Identify which cell holds the provided text, then report its (x, y) central coordinate. 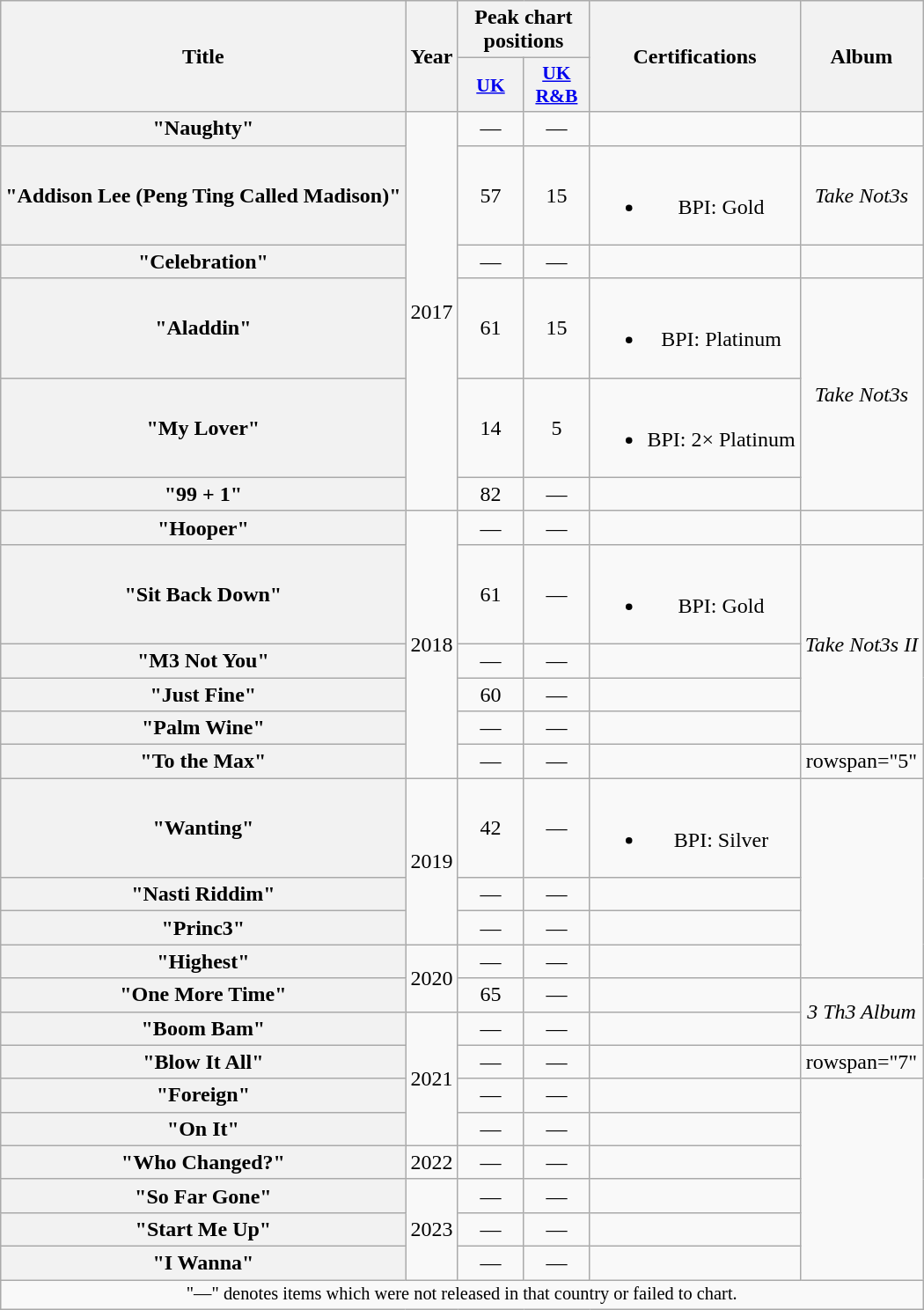
"Foreign" (203, 1095)
2019 (431, 861)
"Addison Lee (Peng Ting Called Madison)" (203, 195)
57 (491, 195)
2021 (431, 1078)
Peak chart positions (524, 30)
82 (491, 494)
60 (491, 695)
"Sit Back Down" (203, 593)
2018 (431, 644)
rowspan="5" (862, 762)
"My Lover" (203, 428)
"Boom Bam" (203, 1028)
BPI: Silver (695, 828)
"Aladdin" (203, 327)
BPI: Platinum (695, 327)
UK (491, 85)
"Princ3" (203, 928)
"On It" (203, 1129)
"Palm Wine" (203, 728)
"99 + 1" (203, 494)
"Hooper" (203, 527)
"Nasti Riddim" (203, 894)
42 (491, 828)
14 (491, 428)
3 Th3 Album (862, 1012)
"M3 Not You" (203, 660)
Take Not3s II (862, 644)
"I Wanna" (203, 1262)
Title (203, 56)
"Celebration" (203, 261)
Album (862, 56)
"—" denotes items which were not released in that country or failed to chart. (462, 1295)
"So Far Gone" (203, 1196)
UKR&B (556, 85)
BPI: 2× Platinum (695, 428)
"Blow It All" (203, 1062)
"Wanting" (203, 828)
"Naughty" (203, 129)
"One More Time" (203, 995)
Year (431, 56)
"Just Fine" (203, 695)
Certifications (695, 56)
2017 (431, 312)
"Highest" (203, 961)
"To the Max" (203, 762)
"Start Me Up" (203, 1229)
5 (556, 428)
2023 (431, 1229)
rowspan="7" (862, 1062)
2020 (431, 978)
"Who Changed?" (203, 1162)
65 (491, 995)
2022 (431, 1162)
